Pinpoint the cell where the given text exists, returning its (x, y) midpoint coordinate. 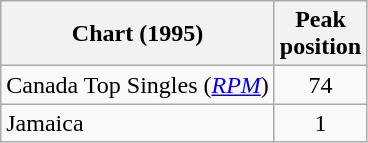
1 (320, 123)
Canada Top Singles (RPM) (138, 85)
Chart (1995) (138, 34)
74 (320, 85)
Jamaica (138, 123)
Peakposition (320, 34)
